From the cell containing the given text, extract its center point as (X, Y) coordinate. 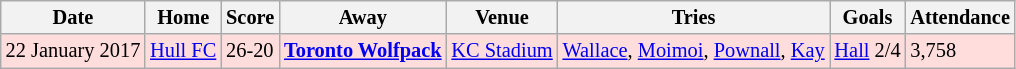
Attendance (960, 17)
Venue (502, 17)
KC Stadium (502, 51)
3,758 (960, 51)
22 January 2017 (73, 51)
Home (183, 17)
Date (73, 17)
26-20 (250, 51)
Toronto Wolfpack (362, 51)
Tries (694, 17)
Hall 2/4 (868, 51)
Wallace, Moimoi, Pownall, Kay (694, 51)
Goals (868, 17)
Score (250, 17)
Hull FC (183, 51)
Away (362, 17)
